Output the (X, Y) coordinate of the center of the cell containing the given text.  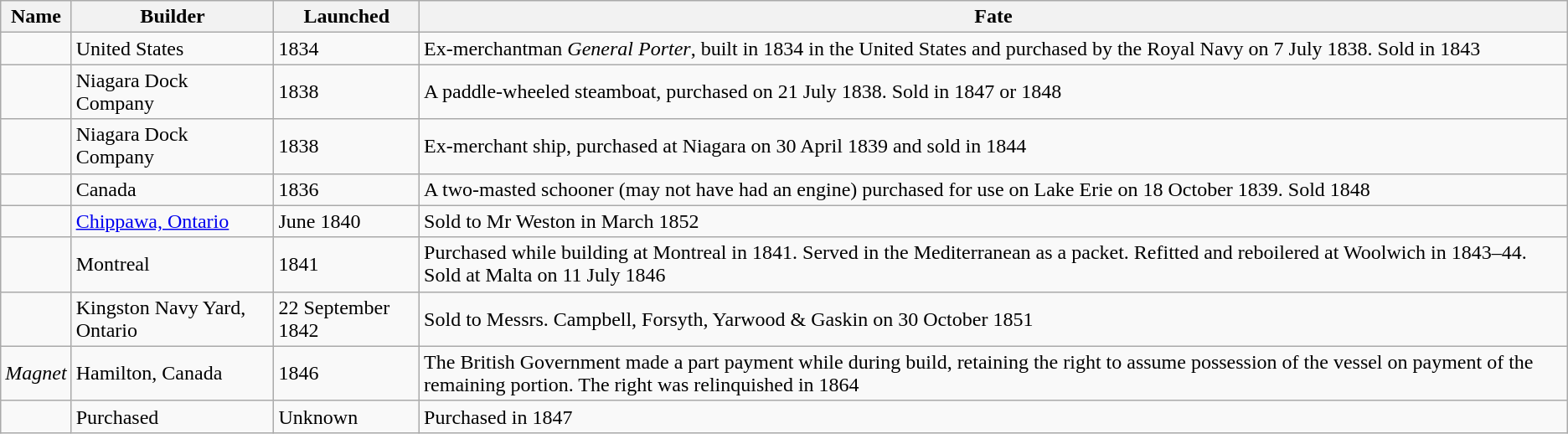
Sold to Messrs. Campbell, Forsyth, Yarwood & Gaskin on 30 October 1851 (993, 318)
June 1840 (347, 221)
Unknown (347, 416)
Canada (173, 189)
Ex-merchant ship, purchased at Niagara on 30 April 1839 and sold in 1844 (993, 146)
A two-masted schooner (may not have had an engine) purchased for use on Lake Erie on 18 October 1839. Sold 1848 (993, 189)
Purchased in 1847 (993, 416)
A paddle-wheeled steamboat, purchased on 21 July 1838. Sold in 1847 or 1848 (993, 92)
Kingston Navy Yard, Ontario (173, 318)
22 September 1842 (347, 318)
Name (36, 17)
Builder (173, 17)
Fate (993, 17)
1846 (347, 374)
Chippawa, Ontario (173, 221)
Ex-merchantman General Porter, built in 1834 in the United States and purchased by the Royal Navy on 7 July 1838. Sold in 1843 (993, 49)
1836 (347, 189)
United States (173, 49)
Launched (347, 17)
Magnet (36, 374)
1834 (347, 49)
Montreal (173, 265)
Sold to Mr Weston in March 1852 (993, 221)
Hamilton, Canada (173, 374)
Purchased (173, 416)
1841 (347, 265)
